Locate the cell with the specified text and output its (x, y) center coordinate. 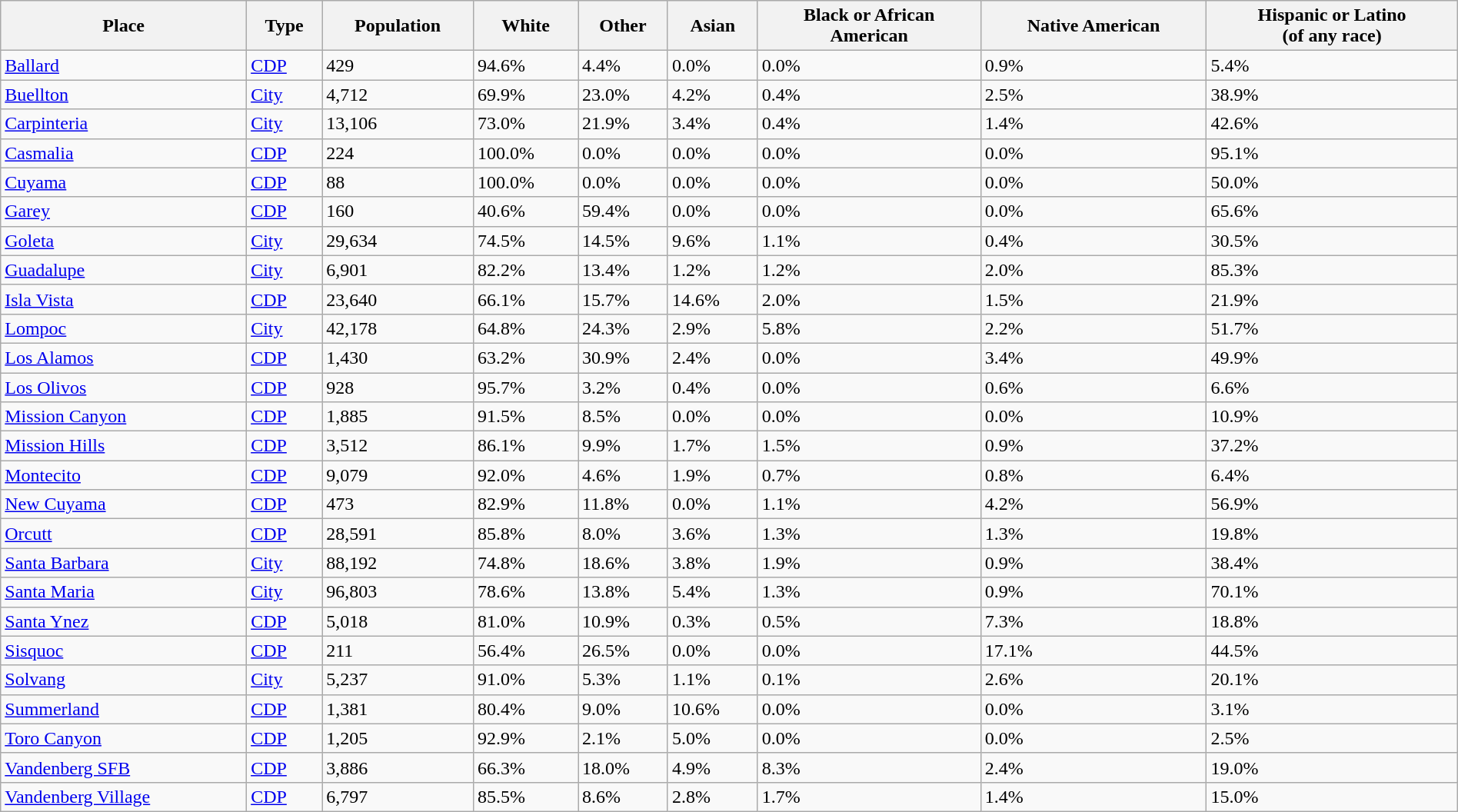
56.9% (1332, 504)
64.8% (525, 328)
23,640 (398, 299)
Santa Ynez (124, 621)
1,381 (398, 709)
92.9% (525, 738)
13.4% (623, 270)
Santa Maria (124, 592)
Native American (1093, 26)
82.2% (525, 270)
66.3% (525, 767)
Population (398, 26)
0.8% (1093, 475)
New Cuyama (124, 504)
2.8% (712, 797)
Hispanic or Latino(of any race) (1332, 26)
94.6% (525, 65)
78.6% (525, 592)
6.4% (1332, 475)
81.0% (525, 621)
0.3% (712, 621)
Santa Barbara (124, 563)
85.8% (525, 534)
Orcutt (124, 534)
92.0% (525, 475)
0.6% (1093, 387)
20.1% (1332, 680)
160 (398, 211)
40.6% (525, 211)
51.7% (1332, 328)
42.6% (1332, 124)
66.1% (525, 299)
Mission Canyon (124, 417)
224 (398, 153)
86.1% (525, 446)
Lompoc (124, 328)
19.8% (1332, 534)
1,430 (398, 358)
Summerland (124, 709)
8.3% (869, 767)
24.3% (623, 328)
18.6% (623, 563)
91.0% (525, 680)
Los Olivos (124, 387)
6,797 (398, 797)
0.5% (869, 621)
Toro Canyon (124, 738)
3.1% (1332, 709)
80.4% (525, 709)
8.6% (623, 797)
95.1% (1332, 153)
2.9% (712, 328)
Ballard (124, 65)
Type (285, 26)
Guadalupe (124, 270)
Place (124, 26)
4,712 (398, 95)
3.8% (712, 563)
9.9% (623, 446)
95.7% (525, 387)
9,079 (398, 475)
Los Alamos (124, 358)
4.9% (712, 767)
429 (398, 65)
Vandenberg SFB (124, 767)
74.5% (525, 241)
0.1% (869, 680)
3.6% (712, 534)
30.9% (623, 358)
Montecito (124, 475)
2.2% (1093, 328)
Isla Vista (124, 299)
Mission Hills (124, 446)
Garey (124, 211)
Solvang (124, 680)
4.6% (623, 475)
4.4% (623, 65)
9.6% (712, 241)
30.5% (1332, 241)
49.9% (1332, 358)
Goleta (124, 241)
50.0% (1332, 182)
88 (398, 182)
White (525, 26)
7.3% (1093, 621)
88,192 (398, 563)
14.5% (623, 241)
Vandenberg Village (124, 797)
23.0% (623, 95)
38.4% (1332, 563)
473 (398, 504)
3,512 (398, 446)
Buellton (124, 95)
Cuyama (124, 182)
74.8% (525, 563)
2.1% (623, 738)
1,885 (398, 417)
82.9% (525, 504)
5,237 (398, 680)
28,591 (398, 534)
211 (398, 651)
5.3% (623, 680)
6,901 (398, 270)
3.2% (623, 387)
42,178 (398, 328)
38.9% (1332, 95)
10.6% (712, 709)
18.8% (1332, 621)
928 (398, 387)
Asian (712, 26)
15.0% (1332, 797)
13,106 (398, 124)
56.4% (525, 651)
8.5% (623, 417)
5.8% (869, 328)
Sisquoc (124, 651)
15.7% (623, 299)
63.2% (525, 358)
1,205 (398, 738)
37.2% (1332, 446)
17.1% (1093, 651)
96,803 (398, 592)
69.9% (525, 95)
5,018 (398, 621)
11.8% (623, 504)
9.0% (623, 709)
26.5% (623, 651)
5.0% (712, 738)
59.4% (623, 211)
29,634 (398, 241)
3,886 (398, 767)
8.0% (623, 534)
13.8% (623, 592)
65.6% (1332, 211)
Carpinteria (124, 124)
Black or AfricanAmerican (869, 26)
14.6% (712, 299)
Casmalia (124, 153)
85.5% (525, 797)
18.0% (623, 767)
70.1% (1332, 592)
91.5% (525, 417)
85.3% (1332, 270)
2.6% (1093, 680)
6.6% (1332, 387)
Other (623, 26)
44.5% (1332, 651)
19.0% (1332, 767)
73.0% (525, 124)
0.7% (869, 475)
